Identify which cell holds the provided text, then report its (x, y) central coordinate. 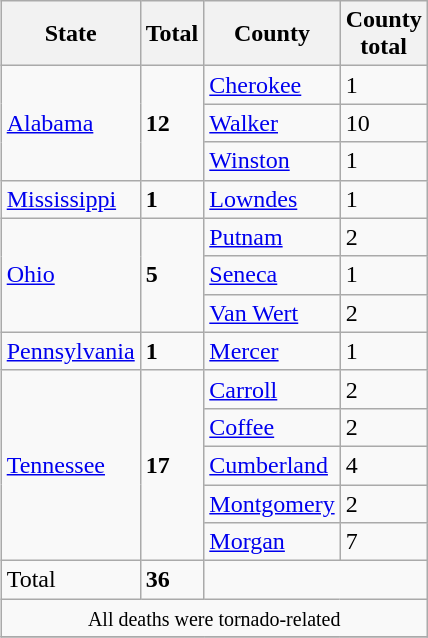
Tennessee (70, 465)
4 (384, 465)
Carroll (272, 389)
36 (172, 580)
Pennsylvania (70, 351)
Lowndes (272, 199)
7 (384, 542)
Alabama (70, 123)
Winston (272, 161)
Morgan (272, 542)
5 (172, 275)
Cherokee (272, 85)
State (70, 34)
Walker (272, 123)
Countytotal (384, 34)
Seneca (272, 275)
All deaths were tornado-related (214, 618)
Coffee (272, 427)
Putnam (272, 237)
Van Wert (272, 313)
Mercer (272, 351)
17 (172, 465)
Ohio (70, 275)
Cumberland (272, 465)
Montgomery (272, 503)
County (272, 34)
12 (172, 123)
10 (384, 123)
Mississippi (70, 199)
